Detect which cell encompasses the target text, then output its (X, Y) center coordinate. 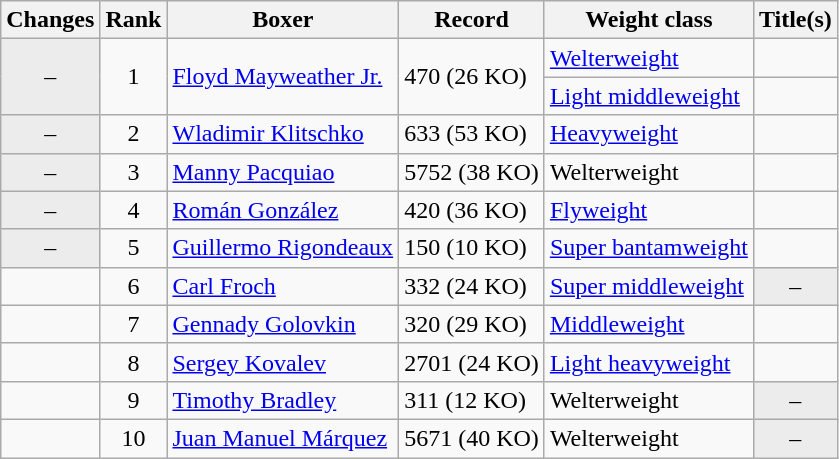
6 (134, 286)
Boxer (283, 20)
320 (29 KO) (472, 324)
5752 (38 KO) (472, 172)
5 (134, 248)
5671 (40 KO) (472, 438)
Light middleweight (648, 96)
Guillermo Rigondeaux (283, 248)
Middleweight (648, 324)
Carl Froch (283, 286)
Timothy Bradley (283, 400)
3 (134, 172)
420 (36 KO) (472, 210)
Super middleweight (648, 286)
Super bantamweight (648, 248)
1 (134, 77)
633 (53 KO) (472, 134)
Light heavyweight (648, 362)
Manny Pacquiao (283, 172)
Floyd Mayweather Jr. (283, 77)
8 (134, 362)
Record (472, 20)
2701 (24 KO) (472, 362)
Changes (50, 20)
4 (134, 210)
10 (134, 438)
Flyweight (648, 210)
9 (134, 400)
332 (24 KO) (472, 286)
7 (134, 324)
470 (26 KO) (472, 77)
Rank (134, 20)
Juan Manuel Márquez (283, 438)
311 (12 KO) (472, 400)
Heavyweight (648, 134)
Wladimir Klitschko (283, 134)
Title(s) (795, 20)
2 (134, 134)
150 (10 KO) (472, 248)
Weight class (648, 20)
Sergey Kovalev (283, 362)
Gennady Golovkin (283, 324)
Román González (283, 210)
